Return (X, Y) of the center of cell containing provided text 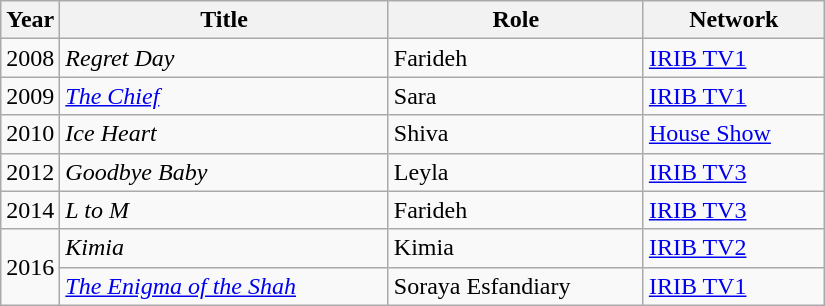
L to M (224, 210)
Network (734, 20)
Year (30, 20)
2008 (30, 58)
Leyla (516, 172)
Role (516, 20)
House Show (734, 134)
2009 (30, 96)
2010 (30, 134)
Shiva (516, 134)
Regret Day (224, 58)
The Enigma of the Shah (224, 286)
Goodbye Baby (224, 172)
The Chief (224, 96)
Soraya Esfandiary (516, 286)
2016 (30, 267)
IRIB TV2 (734, 248)
Title (224, 20)
2012 (30, 172)
Sara (516, 96)
Ice Heart (224, 134)
2014 (30, 210)
